Search for the cell housing the specified text and yield its (x, y) center coordinate. 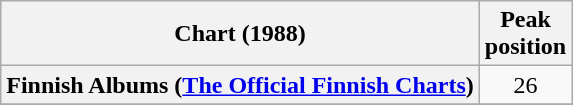
Peakposition (525, 34)
Chart (1988) (240, 34)
Finnish Albums (The Official Finnish Charts) (240, 85)
26 (525, 85)
